For the text-containing cell, return its midpoint in (X, Y) coordinate format. 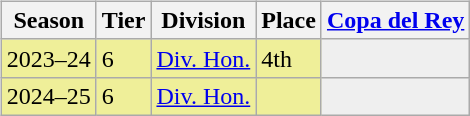
4th (289, 58)
2024–25 (48, 96)
Season (48, 20)
Place (289, 20)
2023–24 (48, 58)
Division (204, 20)
Tier (124, 20)
Copa del Rey (395, 20)
